Return the (x, y) coordinate for the center point of the cell that contains the specified text.  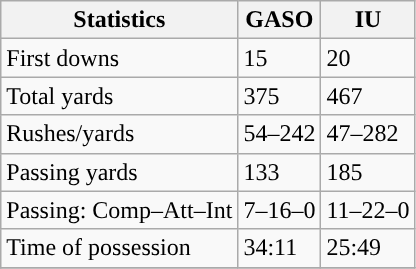
Total yards (120, 96)
54–242 (280, 134)
GASO (280, 20)
375 (280, 96)
Rushes/yards (120, 134)
47–282 (368, 134)
20 (368, 58)
IU (368, 20)
25:49 (368, 248)
7–16–0 (280, 210)
Passing yards (120, 172)
15 (280, 58)
185 (368, 172)
Time of possession (120, 248)
First downs (120, 58)
34:11 (280, 248)
11–22–0 (368, 210)
467 (368, 96)
133 (280, 172)
Passing: Comp–Att–Int (120, 210)
Statistics (120, 20)
